For the text-containing cell, return its midpoint in [x, y] coordinate format. 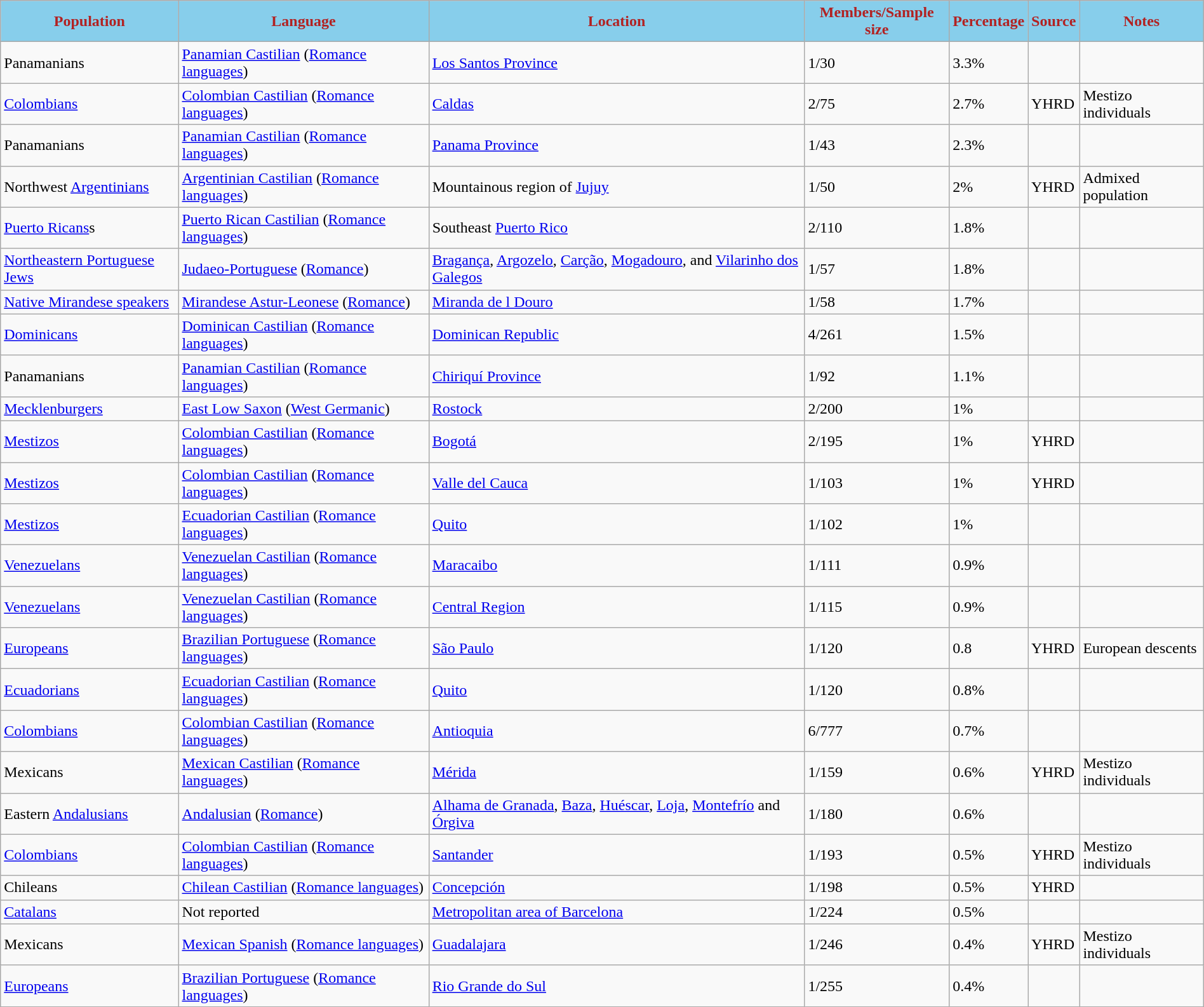
Rio Grande do Sul [617, 986]
2/200 [877, 409]
Native Mirandese speakers [90, 302]
1/57 [877, 269]
Dominicans [90, 334]
Alhama de Granada, Baza, Huéscar, Loja, Montefrío and Órgiva [617, 813]
Dominican Castilian (Romance languages) [304, 334]
Notes [1142, 22]
1/246 [877, 944]
Puerto Ricanss [90, 227]
Language [304, 22]
Los Santos Province [617, 62]
2/195 [877, 441]
Miranda de l Douro [617, 302]
Mecklenburgers [90, 409]
1.7% [989, 302]
Percentage [989, 22]
Population [90, 22]
1/111 [877, 565]
Caldas [617, 104]
Panama Province [617, 145]
Chileans [90, 888]
1/255 [877, 986]
Santander [617, 855]
2/110 [877, 227]
1/224 [877, 912]
1/102 [877, 525]
0.7% [989, 731]
0.8 [989, 648]
Ecuadorians [90, 690]
Antioquia [617, 731]
Admixed population [1142, 187]
Mexican Castilian (Romance languages) [304, 773]
Dominican Republic [617, 334]
Chilean Castilian (Romance languages) [304, 888]
3.3% [989, 62]
Catalans [90, 912]
Source [1054, 22]
Mexican Spanish (Romance languages) [304, 944]
1/103 [877, 483]
Eastern Andalusians [90, 813]
2% [989, 187]
1.1% [989, 376]
1/198 [877, 888]
1.5% [989, 334]
6/777 [877, 731]
East Low Saxon (West Germanic) [304, 409]
2.3% [989, 145]
Northeastern Portuguese Jews [90, 269]
Metropolitan area of Barcelona [617, 912]
São Paulo [617, 648]
4/261 [877, 334]
1/30 [877, 62]
Mérida [617, 773]
2.7% [989, 104]
1/180 [877, 813]
Mirandese Astur-Leonese (Romance) [304, 302]
0.8% [989, 690]
1/43 [877, 145]
1/50 [877, 187]
Judaeo-Portuguese (Romance) [304, 269]
Valle del Cauca [617, 483]
Bragança, Argozelo, Carção, Mogadouro, and Vilarinho dos Galegos [617, 269]
Bogotá [617, 441]
2/75 [877, 104]
1/115 [877, 607]
Guadalajara [617, 944]
1/193 [877, 855]
Northwest Argentinians [90, 187]
1/58 [877, 302]
Not reported [304, 912]
Central Region [617, 607]
Maracaibo [617, 565]
Mountainous region of Jujuy [617, 187]
Argentinian Castilian (Romance languages) [304, 187]
Andalusian (Romance) [304, 813]
Concepción [617, 888]
Members/Sample size [877, 22]
Rostock [617, 409]
Location [617, 22]
European descents [1142, 648]
Southeast Puerto Rico [617, 227]
1/159 [877, 773]
1/92 [877, 376]
Chiriquí Province [617, 376]
Puerto Rican Castilian (Romance languages) [304, 227]
